Output the [x, y] coordinate of the center of the cell containing the given text.  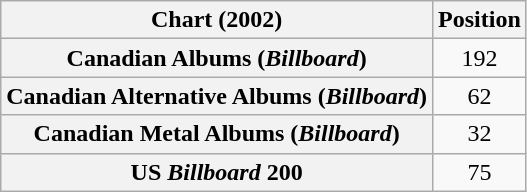
Position [480, 20]
Canadian Metal Albums (Billboard) [217, 134]
Canadian Albums (Billboard) [217, 58]
62 [480, 96]
32 [480, 134]
Chart (2002) [217, 20]
192 [480, 58]
Canadian Alternative Albums (Billboard) [217, 96]
US Billboard 200 [217, 172]
75 [480, 172]
